Locate the cell with the specified text and output its [X, Y] center coordinate. 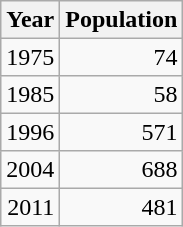
58 [122, 94]
1996 [30, 132]
2004 [30, 170]
1975 [30, 56]
1985 [30, 94]
2011 [30, 206]
74 [122, 56]
571 [122, 132]
688 [122, 170]
Year [30, 20]
481 [122, 206]
Population [122, 20]
